Return the (x, y) coordinate for the center point of the cell that contains the specified text.  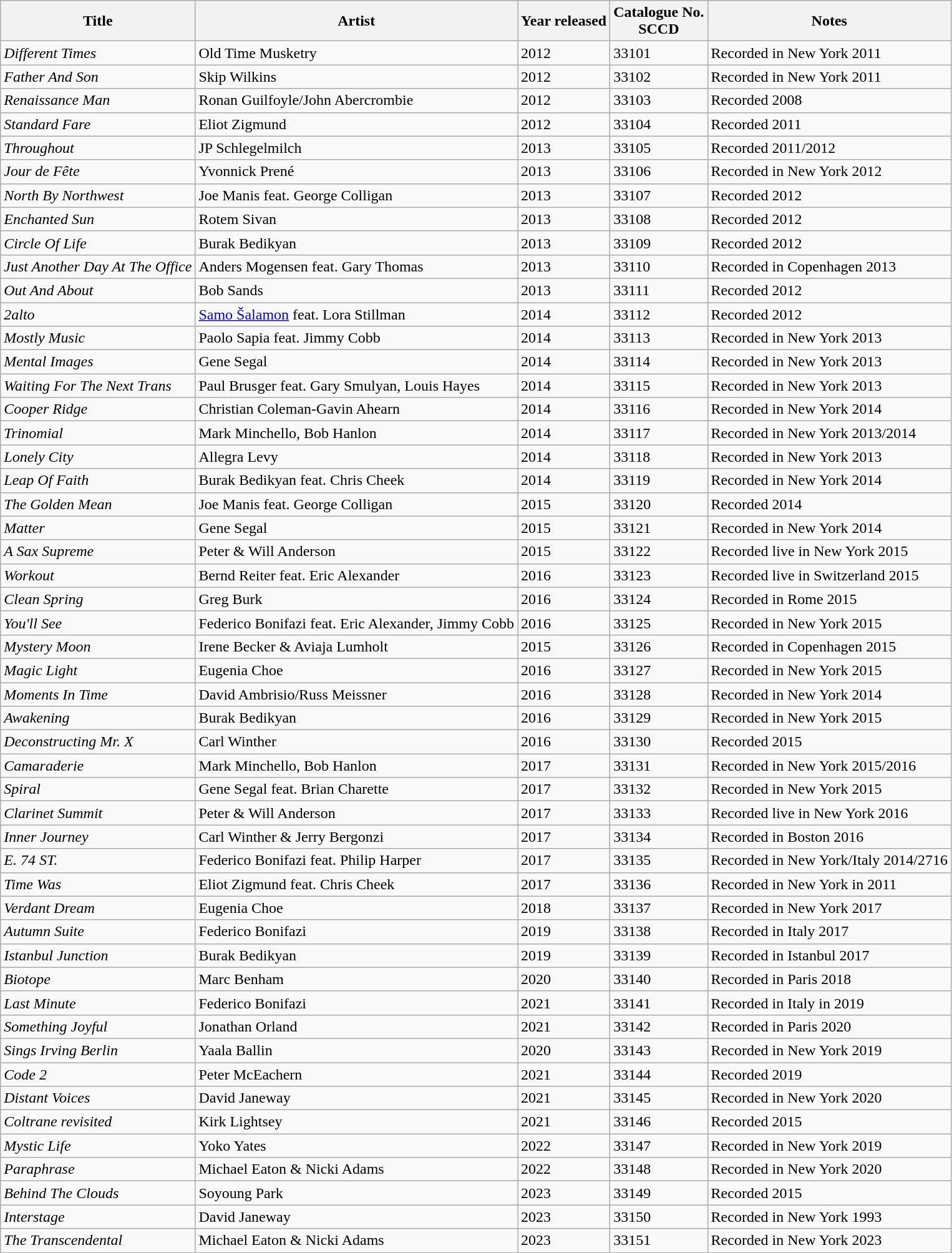
Mystic Life (98, 1146)
Cooper Ridge (98, 409)
Out And About (98, 290)
Moments In Time (98, 695)
Recorded in Paris 2018 (829, 979)
33147 (659, 1146)
33143 (659, 1050)
Recorded live in New York 2016 (829, 813)
Enchanted Sun (98, 219)
Recorded 2011/2012 (829, 148)
2018 (564, 908)
Recorded in Copenhagen 2013 (829, 266)
Interstage (98, 1217)
33117 (659, 433)
33126 (659, 646)
Paolo Sapia feat. Jimmy Cobb (357, 338)
Recorded 2014 (829, 504)
The Transcendental (98, 1241)
33130 (659, 742)
Jonathan Orland (357, 1026)
Notes (829, 21)
Mental Images (98, 362)
Inner Journey (98, 837)
33109 (659, 243)
Behind The Clouds (98, 1193)
Workout (98, 575)
33133 (659, 813)
Circle Of Life (98, 243)
33115 (659, 386)
33145 (659, 1098)
Renaissance Man (98, 100)
Eliot Zigmund (357, 124)
33105 (659, 148)
Marc Benham (357, 979)
33132 (659, 789)
Ronan Guilfoyle/John Abercrombie (357, 100)
Skip Wilkins (357, 77)
Eliot Zigmund feat. Chris Cheek (357, 884)
33149 (659, 1193)
Irene Becker & Aviaja Lumholt (357, 646)
33121 (659, 528)
North By Northwest (98, 195)
Recorded in Italy in 2019 (829, 1003)
Recorded in Rome 2015 (829, 599)
Spiral (98, 789)
33135 (659, 861)
Leap Of Faith (98, 480)
Lonely City (98, 457)
Just Another Day At The Office (98, 266)
33111 (659, 290)
Time Was (98, 884)
Biotope (98, 979)
Federico Bonifazi feat. Philip Harper (357, 861)
Recorded in Copenhagen 2015 (829, 646)
Matter (98, 528)
33102 (659, 77)
Carl Winther & Jerry Bergonzi (357, 837)
Gene Segal feat. Brian Charette (357, 789)
33140 (659, 979)
Kirk Lightsey (357, 1122)
Carl Winther (357, 742)
Code 2 (98, 1074)
33103 (659, 100)
33118 (659, 457)
Magic Light (98, 670)
33150 (659, 1217)
A Sax Supreme (98, 552)
Christian Coleman-Gavin Ahearn (357, 409)
Deconstructing Mr. X (98, 742)
Autumn Suite (98, 932)
33129 (659, 718)
33104 (659, 124)
Recorded live in Switzerland 2015 (829, 575)
Different Times (98, 53)
Recorded in New York 2012 (829, 172)
Camaraderie (98, 766)
33120 (659, 504)
Last Minute (98, 1003)
33151 (659, 1241)
33148 (659, 1169)
33110 (659, 266)
Recorded 2011 (829, 124)
Something Joyful (98, 1026)
33134 (659, 837)
Year released (564, 21)
Father And Son (98, 77)
Standard Fare (98, 124)
33114 (659, 362)
33101 (659, 53)
33139 (659, 955)
The Golden Mean (98, 504)
Greg Burk (357, 599)
33107 (659, 195)
JP Schlegelmilch (357, 148)
Recorded 2008 (829, 100)
Recorded in Paris 2020 (829, 1026)
33142 (659, 1026)
33122 (659, 552)
Anders Mogensen feat. Gary Thomas (357, 266)
Catalogue No.SCCD (659, 21)
Title (98, 21)
33112 (659, 314)
Jour de Fête (98, 172)
Bernd Reiter feat. Eric Alexander (357, 575)
You'll See (98, 623)
Clean Spring (98, 599)
Old Time Musketry (357, 53)
33116 (659, 409)
Mostly Music (98, 338)
Soyoung Park (357, 1193)
Artist (357, 21)
Yaala Ballin (357, 1050)
2alto (98, 314)
Recorded in New York 1993 (829, 1217)
Recorded in New York 2023 (829, 1241)
Istanbul Junction (98, 955)
Burak Bedikyan feat. Chris Cheek (357, 480)
33119 (659, 480)
33108 (659, 219)
33137 (659, 908)
Clarinet Summit (98, 813)
Mystery Moon (98, 646)
E. 74 ST. (98, 861)
33138 (659, 932)
33141 (659, 1003)
Recorded in New York 2015/2016 (829, 766)
33113 (659, 338)
Paul Brusger feat. Gary Smulyan, Louis Hayes (357, 386)
33128 (659, 695)
Waiting For The Next Trans (98, 386)
Peter McEachern (357, 1074)
Recorded in New York/Italy 2014/2716 (829, 861)
Recorded in New York 2013/2014 (829, 433)
Sings Irving Berlin (98, 1050)
33123 (659, 575)
Rotem Sivan (357, 219)
Samo Šalamon feat. Lora Stillman (357, 314)
Recorded in Italy 2017 (829, 932)
Verdant Dream (98, 908)
33144 (659, 1074)
Recorded live in New York 2015 (829, 552)
Recorded in New York 2017 (829, 908)
33125 (659, 623)
Paraphrase (98, 1169)
33127 (659, 670)
David Ambrisio/Russ Meissner (357, 695)
Allegra Levy (357, 457)
Bob Sands (357, 290)
Distant Voices (98, 1098)
Throughout (98, 148)
33124 (659, 599)
Awakening (98, 718)
Trinomial (98, 433)
33131 (659, 766)
Recorded in New York in 2011 (829, 884)
33106 (659, 172)
Recorded in Istanbul 2017 (829, 955)
33146 (659, 1122)
Recorded 2019 (829, 1074)
Coltrane revisited (98, 1122)
Yvonnick Prené (357, 172)
33136 (659, 884)
Federico Bonifazi feat. Eric Alexander, Jimmy Cobb (357, 623)
Yoko Yates (357, 1146)
Recorded in Boston 2016 (829, 837)
